Return the [x, y] coordinate for the center point of the cell that contains the specified text.  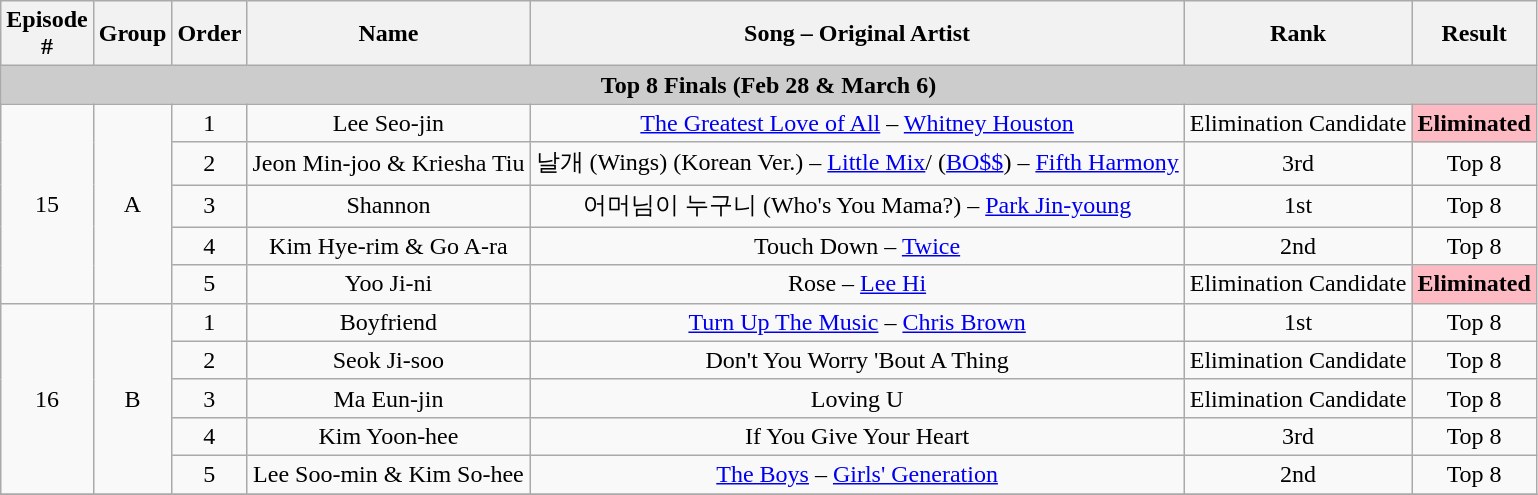
Don't You Worry 'Bout A Thing [857, 360]
어머님이 누구니 (Who's You Mama?) – Park Jin-young [857, 206]
A [132, 204]
B [132, 398]
The Greatest Love of All – Whitney Houston [857, 123]
Order [210, 34]
The Boys – Girls' Generation [857, 474]
Rose – Lee Hi [857, 284]
Loving U [857, 398]
날개 (Wings) (Korean Ver.) – Little Mix/ (BO$$) – Fifth Harmony [857, 164]
Episode# [47, 34]
Result [1474, 34]
Kim Hye-rim & Go A-ra [388, 246]
Name [388, 34]
Rank [1298, 34]
Boyfriend [388, 322]
Shannon [388, 206]
Yoo Ji-ni [388, 284]
Lee Soo-min & Kim So-hee [388, 474]
Ma Eun-jin [388, 398]
Song – Original Artist [857, 34]
Kim Yoon-hee [388, 436]
Lee Seo-jin [388, 123]
If You Give Your Heart [857, 436]
Group [132, 34]
Top 8 Finals (Feb 28 & March 6) [769, 85]
Jeon Min-joo & Kriesha Tiu [388, 164]
Turn Up The Music – Chris Brown [857, 322]
Seok Ji-soo [388, 360]
16 [47, 398]
15 [47, 204]
Touch Down – Twice [857, 246]
